Extract the [X, Y] coordinate from the center of the cell holding the provided text.  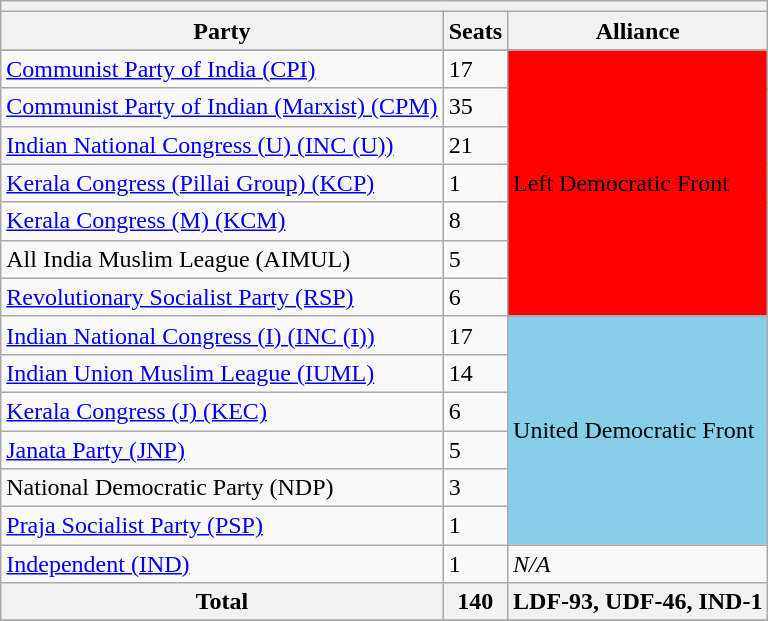
140 [475, 602]
Revolutionary Socialist Party (RSP) [222, 297]
Kerala Congress (J) (KEC) [222, 411]
Indian Union Muslim League (IUML) [222, 373]
Kerala Congress (M) (KCM) [222, 221]
Indian National Congress (I) (INC (I)) [222, 335]
All India Muslim League (AIMUL) [222, 259]
United Democratic Front [638, 430]
Communist Party of Indian (Marxist) (CPM) [222, 107]
Independent (IND) [222, 564]
14 [475, 373]
21 [475, 145]
Alliance [638, 31]
Seats [475, 31]
N/A [638, 564]
Left Democratic Front [638, 183]
35 [475, 107]
Indian National Congress (U) (INC (U)) [222, 145]
Praja Socialist Party (PSP) [222, 526]
Party [222, 31]
National Democratic Party (NDP) [222, 488]
8 [475, 221]
Janata Party (JNP) [222, 449]
3 [475, 488]
LDF-93, UDF-46, IND-1 [638, 602]
Total [222, 602]
Kerala Congress (Pillai Group) (KCP) [222, 183]
Communist Party of India (CPI) [222, 69]
